Return (x, y) of the center of cell containing provided text 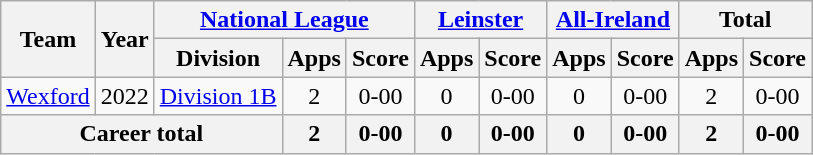
Leinster (480, 20)
Division 1B (218, 96)
2022 (124, 96)
Division (218, 58)
Year (124, 39)
Wexford (48, 96)
Team (48, 39)
National League (284, 20)
Total (745, 20)
Career total (142, 134)
All-Ireland (613, 20)
